Scan for the cell matching the given text and deliver its [x, y] coordinate at center. 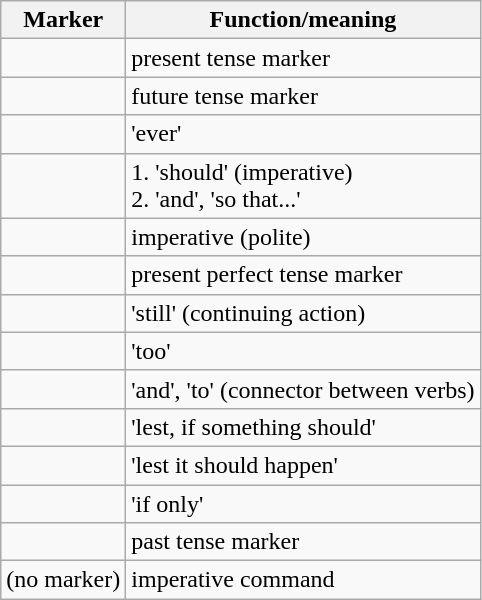
'lest, if something should' [303, 427]
(no marker) [64, 580]
present tense marker [303, 58]
'and', 'to' (connector between verbs) [303, 389]
'if only' [303, 503]
imperative command [303, 580]
future tense marker [303, 96]
Function/meaning [303, 20]
imperative (polite) [303, 237]
'lest it should happen' [303, 465]
1. 'should' (imperative)2. 'and', 'so that...' [303, 186]
'still' (continuing action) [303, 313]
'ever' [303, 134]
'too' [303, 351]
present perfect tense marker [303, 275]
past tense marker [303, 542]
Marker [64, 20]
